Search for the cell housing the specified text and yield its [X, Y] center coordinate. 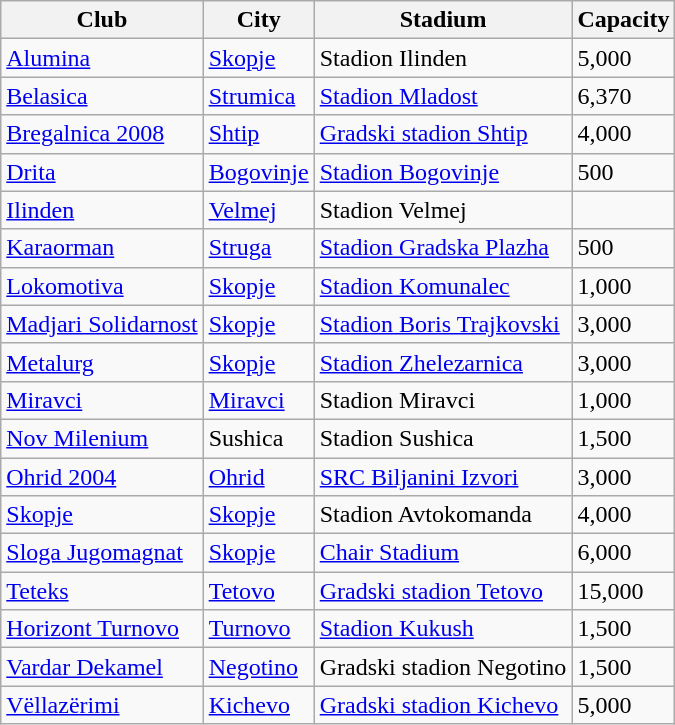
Bregalnica 2008 [102, 134]
Turnovo [258, 629]
Stadion Kukush [443, 629]
Stadion Velmej [443, 210]
Metalurg [102, 362]
Madjari Solidarnost [102, 324]
Stadion Miravci [443, 400]
Stadion Sushica [443, 438]
Karaorman [102, 248]
6,000 [624, 553]
Stadion Ilinden [443, 58]
Vëllazërimi [102, 705]
Bogovinje [258, 172]
Stadion Komunalec [443, 286]
Stadion Bogovinje [443, 172]
Stadion Avtokomanda [443, 515]
Vardar Dekamel [102, 667]
Kichevo [258, 705]
Chair Stadium [443, 553]
Gradski stadion Shtip [443, 134]
Struga [258, 248]
Stadion Gradska Plazha [443, 248]
Teteks [102, 591]
Sloga Jugomagnat [102, 553]
Ohrid [258, 477]
Velmej [258, 210]
6,370 [624, 96]
Horizont Turnovo [102, 629]
Alumina [102, 58]
Drita [102, 172]
Strumica [258, 96]
Belasica [102, 96]
Capacity [624, 20]
Lokomotiva [102, 286]
Gradski stadion Kichevo [443, 705]
Gradski stadion Negotino [443, 667]
SRC Biljanini Izvori [443, 477]
Negotino [258, 667]
Gradski stadion Tetovo [443, 591]
Stadion Mladost [443, 96]
Shtip [258, 134]
Stadium [443, 20]
Club [102, 20]
Ilinden [102, 210]
Sushica [258, 438]
Stadion Boris Trajkovski [443, 324]
Nov Milenium [102, 438]
City [258, 20]
Tetovo [258, 591]
Stadion Zhelezarnica [443, 362]
Ohrid 2004 [102, 477]
15,000 [624, 591]
